For the text-containing cell, return its midpoint in (X, Y) coordinate format. 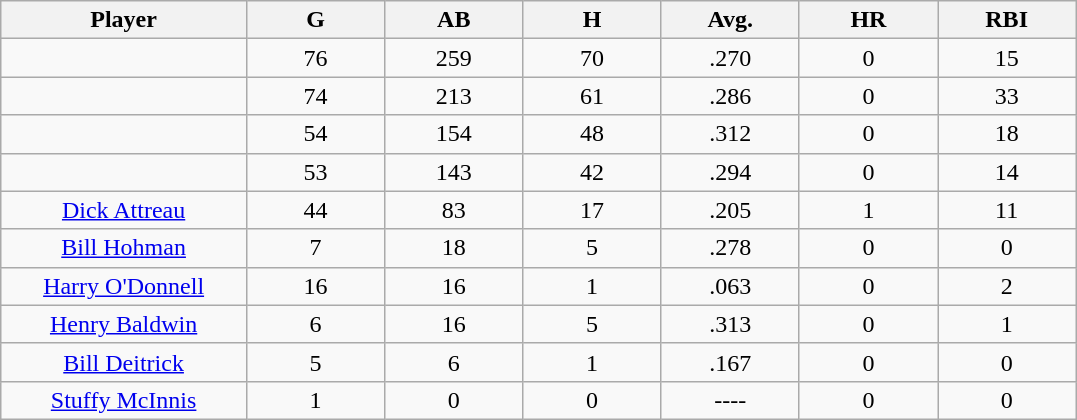
Dick Attreau (124, 210)
14 (1007, 172)
Player (124, 20)
143 (454, 172)
Henry Baldwin (124, 324)
74 (315, 96)
154 (454, 134)
44 (315, 210)
54 (315, 134)
G (315, 20)
259 (454, 58)
11 (1007, 210)
15 (1007, 58)
61 (592, 96)
Bill Hohman (124, 248)
42 (592, 172)
76 (315, 58)
Bill Deitrick (124, 362)
Harry O'Donnell (124, 286)
Avg. (730, 20)
70 (592, 58)
RBI (1007, 20)
.278 (730, 248)
17 (592, 210)
.286 (730, 96)
Stuffy McInnis (124, 400)
.313 (730, 324)
.167 (730, 362)
.063 (730, 286)
---- (730, 400)
83 (454, 210)
.205 (730, 210)
HR (868, 20)
.312 (730, 134)
.294 (730, 172)
2 (1007, 286)
.270 (730, 58)
AB (454, 20)
7 (315, 248)
H (592, 20)
33 (1007, 96)
53 (315, 172)
48 (592, 134)
213 (454, 96)
